For the text-containing cell, return its midpoint in [x, y] coordinate format. 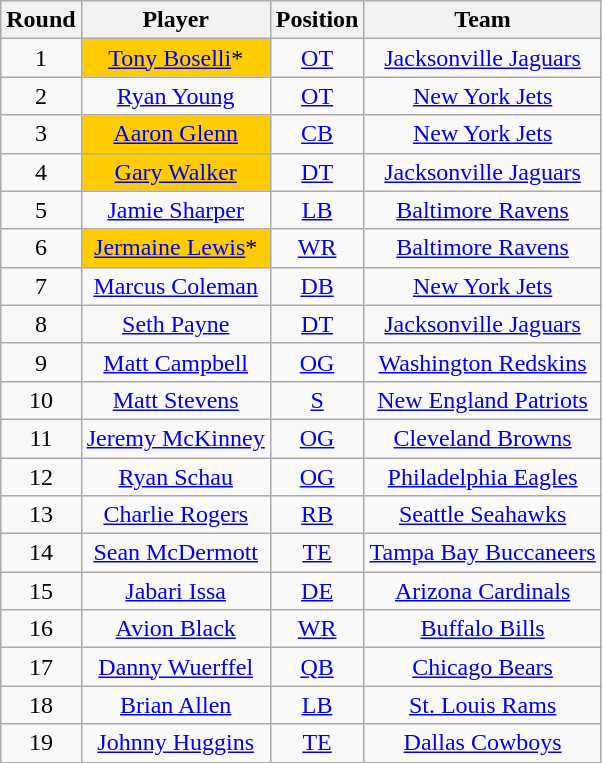
2 [41, 96]
14 [41, 553]
Position [317, 20]
Philadelphia Eagles [482, 477]
Team [482, 20]
Player [176, 20]
Seth Payne [176, 324]
Jeremy McKinney [176, 438]
Matt Campbell [176, 362]
RB [317, 515]
8 [41, 324]
Danny Wuerffel [176, 667]
Arizona Cardinals [482, 591]
Johnny Huggins [176, 743]
Tony Boselli* [176, 58]
15 [41, 591]
Seattle Seahawks [482, 515]
Jamie Sharper [176, 210]
DB [317, 286]
12 [41, 477]
Marcus Coleman [176, 286]
13 [41, 515]
Jermaine Lewis* [176, 248]
New England Patriots [482, 400]
Brian Allen [176, 705]
16 [41, 629]
Jabari Issa [176, 591]
S [317, 400]
6 [41, 248]
St. Louis Rams [482, 705]
Round [41, 20]
Chicago Bears [482, 667]
10 [41, 400]
Buffalo Bills [482, 629]
QB [317, 667]
11 [41, 438]
18 [41, 705]
4 [41, 172]
Aaron Glenn [176, 134]
17 [41, 667]
Tampa Bay Buccaneers [482, 553]
19 [41, 743]
Charlie Rogers [176, 515]
Sean McDermott [176, 553]
3 [41, 134]
Dallas Cowboys [482, 743]
Gary Walker [176, 172]
Ryan Young [176, 96]
1 [41, 58]
CB [317, 134]
7 [41, 286]
Washington Redskins [482, 362]
Ryan Schau [176, 477]
9 [41, 362]
Matt Stevens [176, 400]
Cleveland Browns [482, 438]
DE [317, 591]
5 [41, 210]
Avion Black [176, 629]
